Search for the cell housing the specified text and yield its (X, Y) center coordinate. 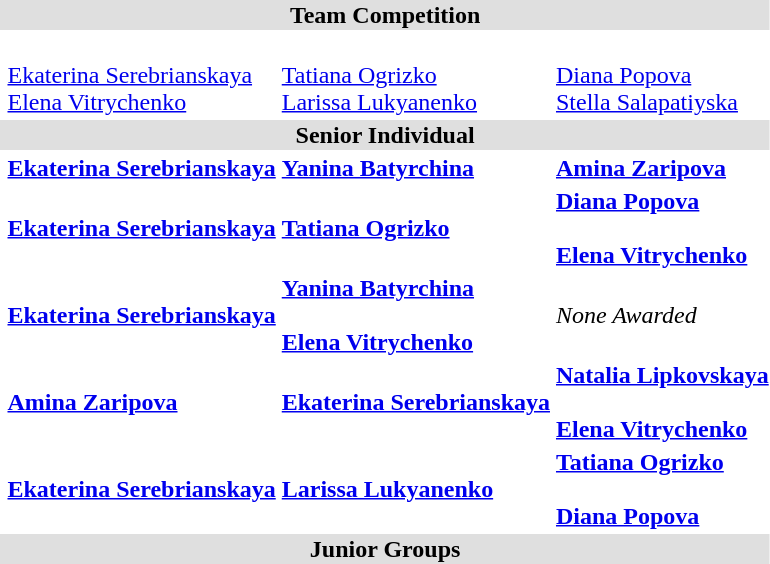
Diana PopovaElena Vitrychenko (662, 228)
Natalia LipkovskayaElena Vitrychenko (662, 402)
Larissa Lukyanenko (416, 489)
Junior Groups (385, 549)
Yanina BatyrchinaElena Vitrychenko (416, 315)
Tatiana OgrizkoLarissa Lukyanenko (416, 75)
Tatiana Ogrizko (416, 228)
Tatiana OgrizkoDiana Popova (662, 489)
Senior Individual (385, 135)
Yanina Batyrchina (416, 168)
Team Competition (385, 15)
None Awarded (662, 315)
Diana PopovaStella Salapatiyska (662, 75)
Ekaterina SerebrianskayaElena Vitrychenko (142, 75)
